Determine the (X, Y) coordinate at the center of the cell enclosing the given text.  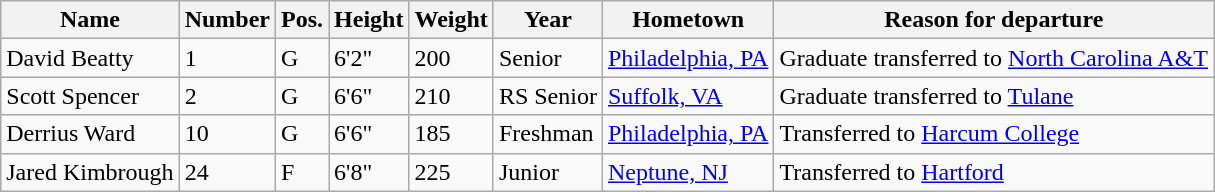
6'2" (369, 58)
F (302, 172)
Hometown (688, 20)
Reason for departure (994, 20)
6'8" (369, 172)
10 (227, 134)
Height (369, 20)
Junior (548, 172)
RS Senior (548, 96)
Transferred to Hartford (994, 172)
Name (90, 20)
Transferred to Harcum College (994, 134)
Suffolk, VA (688, 96)
David Beatty (90, 58)
225 (451, 172)
210 (451, 96)
24 (227, 172)
Scott Spencer (90, 96)
2 (227, 96)
Freshman (548, 134)
Graduate transferred to Tulane (994, 96)
Neptune, NJ (688, 172)
Year (548, 20)
185 (451, 134)
Senior (548, 58)
Derrius Ward (90, 134)
200 (451, 58)
Weight (451, 20)
Pos. (302, 20)
Number (227, 20)
Jared Kimbrough (90, 172)
Graduate transferred to North Carolina A&T (994, 58)
1 (227, 58)
